From the cell containing the given text, extract its center point as (X, Y) coordinate. 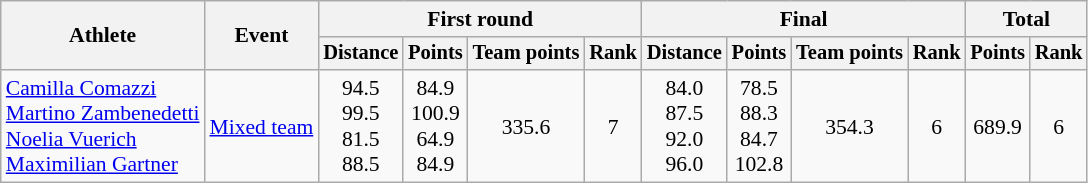
94.599.581.588.5 (360, 126)
84.9100.964.984.9 (435, 126)
First round (480, 19)
Camilla ComazziMartino ZambenedettiNoelia VuerichMaximilian Gartner (103, 126)
7 (613, 126)
Total (1026, 19)
Athlete (103, 36)
Mixed team (261, 126)
Event (261, 36)
335.6 (526, 126)
Final (804, 19)
78.588.384.7102.8 (759, 126)
84.087.592.096.0 (684, 126)
354.3 (850, 126)
689.9 (997, 126)
